Return the [x, y] coordinate for the center point of the cell that contains the specified text.  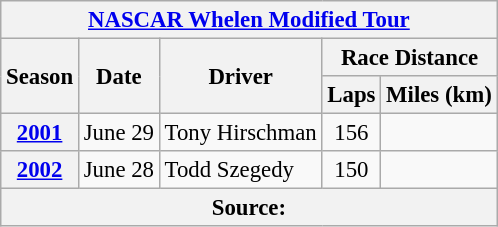
Todd Szegedy [240, 170]
150 [352, 170]
Driver [240, 76]
June 29 [118, 133]
156 [352, 133]
2002 [40, 170]
Season [40, 76]
2001 [40, 133]
June 28 [118, 170]
Laps [352, 95]
Race Distance [410, 58]
Miles (km) [439, 95]
NASCAR Whelen Modified Tour [249, 20]
Date [118, 76]
Source: [249, 208]
Tony Hirschman [240, 133]
